Extract the [x, y] coordinate from the center of the cell holding the provided text.  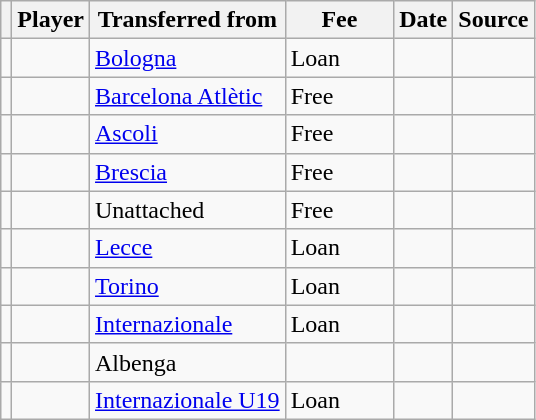
Brescia [188, 172]
Torino [188, 286]
Internazionale U19 [188, 400]
Barcelona Atlètic [188, 96]
Internazionale [188, 324]
Bologna [188, 58]
Date [424, 20]
Fee [340, 20]
Lecce [188, 248]
Source [494, 20]
Transferred from [188, 20]
Unattached [188, 210]
Albenga [188, 362]
Ascoli [188, 134]
Player [51, 20]
